Determine the (x, y) coordinate at the center of the cell enclosing the given text.  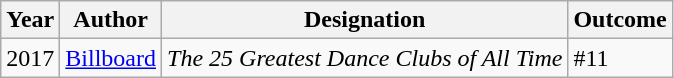
Billboard (111, 58)
Author (111, 20)
2017 (30, 58)
#11 (620, 58)
Designation (365, 20)
Outcome (620, 20)
The 25 Greatest Dance Clubs of All Time (365, 58)
Year (30, 20)
